Search for the cell housing the specified text and yield its (X, Y) center coordinate. 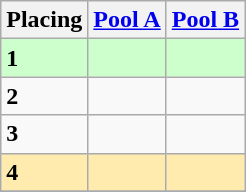
Placing (44, 20)
Pool B (205, 20)
Pool A (127, 20)
1 (44, 58)
2 (44, 96)
3 (44, 134)
4 (44, 172)
